Capture the cell that displays the provided text and extract its [x, y] central coordinate. 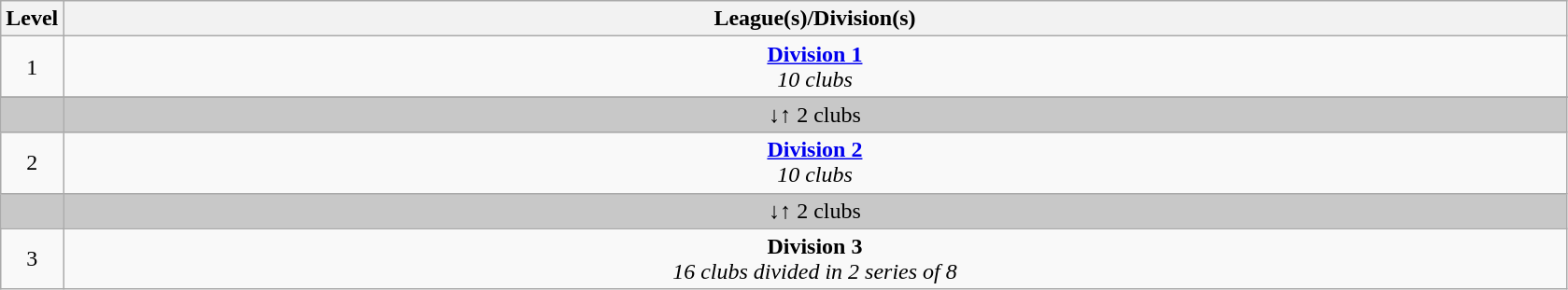
3 [32, 259]
Division 110 clubs [814, 67]
Division 210 clubs [814, 162]
Division 316 clubs divided in 2 series of 8 [814, 259]
League(s)/Division(s) [814, 19]
1 [32, 67]
Level [32, 19]
2 [32, 162]
